Identify which cell holds the provided text, then report its [x, y] central coordinate. 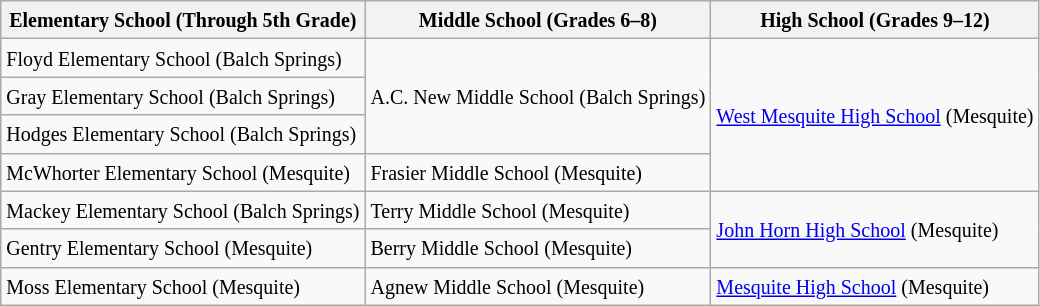
West Mesquite High School (Mesquite) [875, 115]
Terry Middle School (Mesquite) [538, 210]
Berry Middle School (Mesquite) [538, 248]
Floyd Elementary School (Balch Springs) [183, 58]
Elementary School (Through 5th Grade) [183, 20]
Mackey Elementary School (Balch Springs) [183, 210]
Frasier Middle School (Mesquite) [538, 172]
Middle School (Grades 6–8) [538, 20]
Agnew Middle School (Mesquite) [538, 286]
Moss Elementary School (Mesquite) [183, 286]
High School (Grades 9–12) [875, 20]
Gray Elementary School (Balch Springs) [183, 96]
John Horn High School (Mesquite) [875, 229]
McWhorter Elementary School (Mesquite) [183, 172]
A.C. New Middle School (Balch Springs) [538, 96]
Mesquite High School (Mesquite) [875, 286]
Hodges Elementary School (Balch Springs) [183, 134]
Gentry Elementary School (Mesquite) [183, 248]
